Scan for the cell matching the given text and deliver its (x, y) coordinate at center. 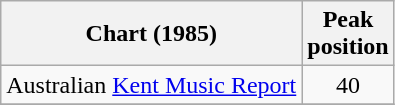
Peakposition (348, 34)
Australian Kent Music Report (152, 85)
Chart (1985) (152, 34)
40 (348, 85)
